Return the (x, y) coordinate for the center point of the cell that contains the specified text.  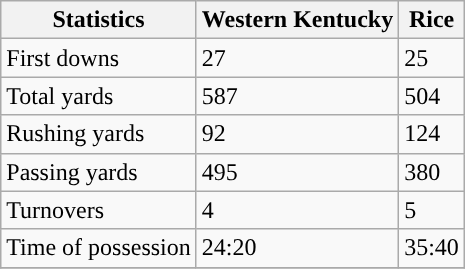
24:20 (297, 248)
Turnovers (99, 210)
380 (432, 172)
Total yards (99, 96)
92 (297, 134)
4 (297, 210)
124 (432, 134)
5 (432, 210)
Rushing yards (99, 134)
27 (297, 58)
Western Kentucky (297, 20)
Statistics (99, 20)
Passing yards (99, 172)
Rice (432, 20)
587 (297, 96)
Time of possession (99, 248)
504 (432, 96)
495 (297, 172)
First downs (99, 58)
35:40 (432, 248)
25 (432, 58)
